Find where the given text appears and provide that cell's center as [x, y] coordinate. 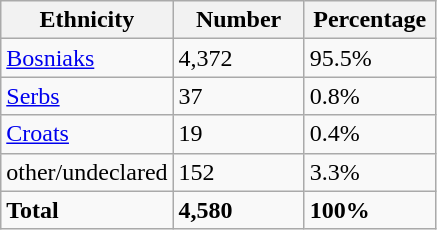
4,372 [238, 58]
other/undeclared [87, 172]
Bosniaks [87, 58]
0.4% [370, 134]
152 [238, 172]
Ethnicity [87, 20]
37 [238, 96]
100% [370, 210]
Croats [87, 134]
4,580 [238, 210]
0.8% [370, 96]
19 [238, 134]
Total [87, 210]
95.5% [370, 58]
Percentage [370, 20]
3.3% [370, 172]
Number [238, 20]
Serbs [87, 96]
